Scan for the cell matching the given text and deliver its (x, y) coordinate at center. 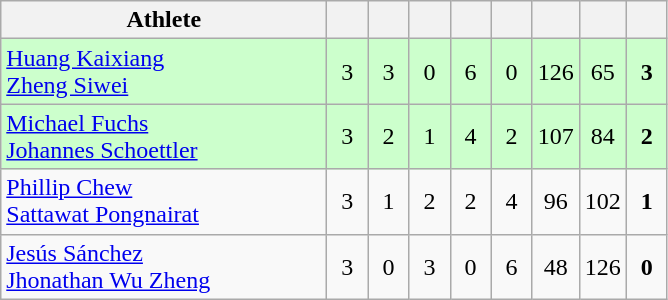
Michael Fuchs Johannes Schoettler (164, 136)
48 (556, 266)
102 (602, 202)
65 (602, 72)
107 (556, 136)
96 (556, 202)
Athlete (164, 20)
Huang Kaixiang Zheng Siwei (164, 72)
Jesús Sánchez Jhonathan Wu Zheng (164, 266)
Phillip Chew Sattawat Pongnairat (164, 202)
84 (602, 136)
